Scan for the cell matching the given text and deliver its [x, y] coordinate at center. 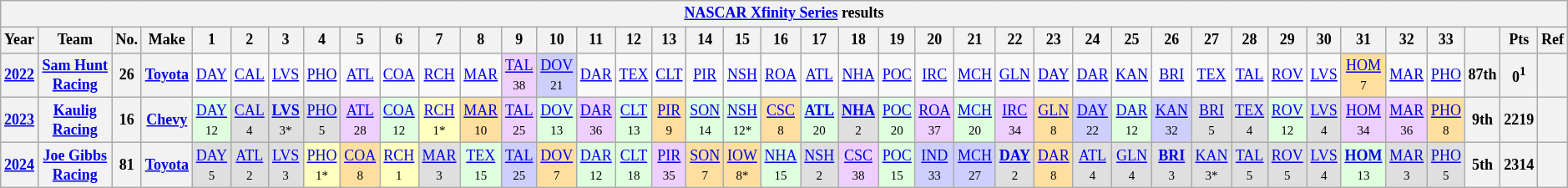
23 [1054, 40]
17 [820, 40]
PHO8 [1446, 120]
33 [1446, 40]
Pts [1520, 40]
14 [705, 40]
01 [1520, 75]
TEX4 [1250, 120]
32 [1407, 40]
6 [399, 40]
LVS3* [286, 120]
Sam Hunt Racing [75, 75]
CSC8 [781, 120]
Kaulig Racing [75, 120]
HOM13 [1363, 165]
NSH12* [743, 120]
HOM34 [1363, 120]
27 [1211, 40]
GLN8 [1054, 120]
Ref [1553, 40]
9th [1483, 120]
HOM7 [1363, 75]
IOW8* [743, 165]
3 [286, 40]
ATL20 [820, 120]
PIR9 [670, 120]
ATL28 [361, 120]
LVS3 [286, 165]
20 [935, 40]
IRC [935, 75]
COA12 [399, 120]
DOV7 [557, 165]
MCH20 [975, 120]
10 [557, 40]
2022 [20, 75]
RCH [439, 75]
ROA [781, 75]
7 [439, 40]
COA8 [361, 165]
2024 [20, 165]
ROV [1287, 75]
2314 [1520, 165]
Year [20, 40]
Make [167, 40]
IND33 [935, 165]
4 [322, 40]
COA [399, 75]
TAL5 [1250, 165]
ROA37 [935, 120]
NSH [743, 75]
DAY2 [1014, 165]
NSH2 [820, 165]
POC15 [897, 165]
PHO1* [322, 165]
28 [1250, 40]
ROV5 [1287, 165]
19 [897, 40]
PIR [705, 75]
DAY22 [1092, 120]
21 [975, 40]
5th [1483, 165]
POC [897, 75]
CLT13 [634, 120]
IRC34 [1014, 120]
SON14 [705, 120]
22 [1014, 40]
MCH27 [975, 165]
GLN [1014, 75]
2219 [1520, 120]
NASCAR Xfinity Series results [784, 13]
DAR8 [1054, 165]
BRI [1171, 75]
RCH1 [399, 165]
ROV12 [1287, 120]
NHA15 [781, 165]
BRI5 [1211, 120]
DAY12 [211, 120]
MCH [975, 75]
CAL4 [249, 120]
18 [858, 40]
30 [1324, 40]
12 [634, 40]
CLT [670, 75]
1 [211, 40]
8 [481, 40]
15 [743, 40]
GLN4 [1132, 165]
TEX15 [481, 165]
24 [1092, 40]
Joe Gibbs Racing [75, 165]
KAN32 [1171, 120]
13 [670, 40]
MAR36 [1407, 120]
DAY5 [211, 165]
TAL [1250, 75]
81 [127, 165]
Chevy [167, 120]
31 [1363, 40]
No. [127, 40]
KAN [1132, 75]
MAR10 [481, 120]
DAR36 [596, 120]
25 [1132, 40]
Team [75, 40]
5 [361, 40]
RCH1* [439, 120]
KAN3* [1211, 165]
CAL [249, 75]
29 [1287, 40]
TAL38 [519, 75]
PIR35 [670, 165]
DOV21 [557, 75]
SON7 [705, 165]
2 [249, 40]
ATL2 [249, 165]
DOV13 [557, 120]
11 [596, 40]
CSC38 [858, 165]
9 [519, 40]
87th [1483, 75]
NHA2 [858, 120]
NHA [858, 75]
CLT18 [634, 165]
ATL4 [1092, 165]
BRI3 [1171, 165]
POC20 [897, 120]
2023 [20, 120]
